From the cell containing the given text, extract its center point as [x, y] coordinate. 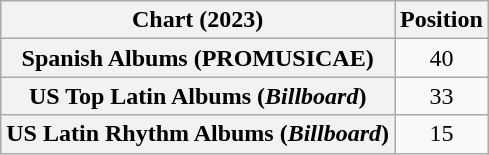
Chart (2023) [198, 20]
40 [442, 58]
33 [442, 96]
Position [442, 20]
15 [442, 134]
US Latin Rhythm Albums (Billboard) [198, 134]
Spanish Albums (PROMUSICAE) [198, 58]
US Top Latin Albums (Billboard) [198, 96]
